Locate the cell with the specified text and output its (X, Y) center coordinate. 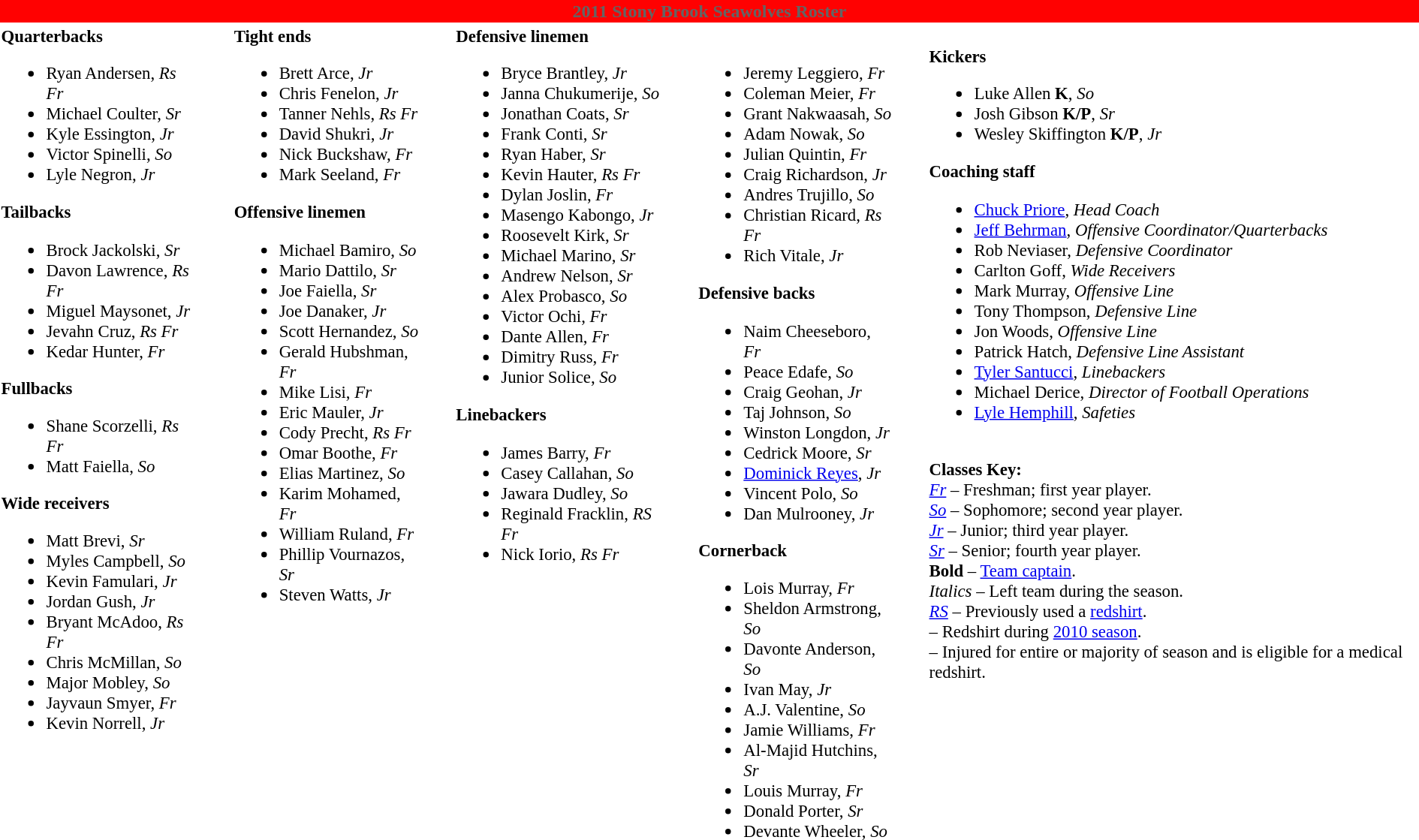
2011 Stony Brook Seawolves Roster (709, 11)
